Pinpoint the cell where the given text exists, returning its (x, y) midpoint coordinate. 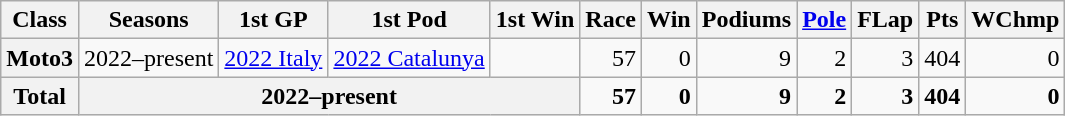
Pts (942, 20)
1st Pod (409, 20)
2022 Italy (274, 58)
1st GP (274, 20)
Pole (824, 20)
Win (670, 20)
Moto3 (40, 58)
Total (40, 96)
Race (611, 20)
Seasons (148, 20)
Podiums (746, 20)
Class (40, 20)
WChmp (1016, 20)
1st Win (535, 20)
2022 Catalunya (409, 58)
FLap (886, 20)
